Return (X, Y) of the center of cell containing provided text 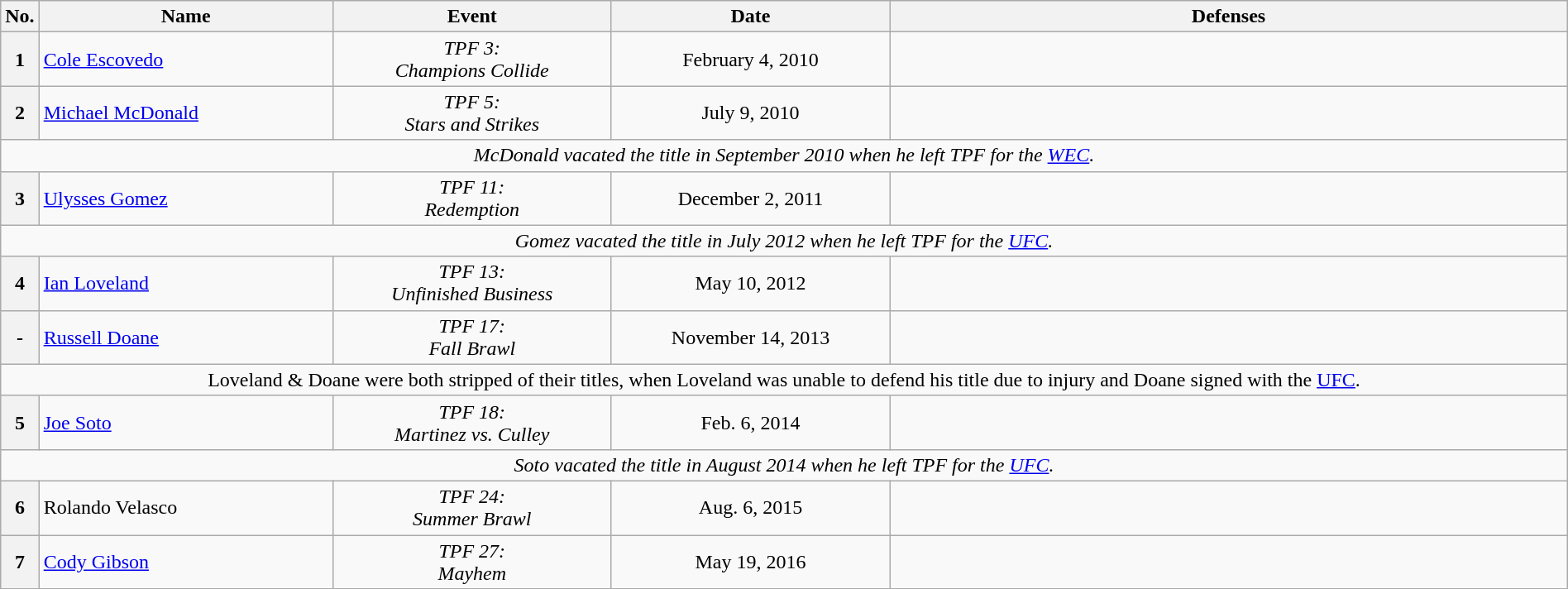
- (20, 338)
TPF 24:Summer Brawl (471, 508)
No. (20, 17)
Gomez vacated the title in July 2012 when he left TPF for the UFC. (784, 241)
TPF 13:Unfinished Business (471, 283)
5 (20, 422)
Aug. 6, 2015 (751, 508)
6 (20, 508)
Loveland & Doane were both stripped of their titles, when Loveland was unable to defend his title due to injury and Doane signed with the UFC. (784, 380)
4 (20, 283)
TPF 18:Martinez vs. Culley (471, 422)
1 (20, 60)
Cole Escovedo (185, 60)
Date (751, 17)
May 19, 2016 (751, 561)
Cody Gibson (185, 561)
Joe Soto (185, 422)
Ulysses Gomez (185, 199)
May 10, 2012 (751, 283)
Soto vacated the title in August 2014 when he left TPF for the UFC. (784, 465)
Defenses (1229, 17)
2 (20, 113)
TPF 5:Stars and Strikes (471, 113)
Michael McDonald (185, 113)
November 14, 2013 (751, 338)
February 4, 2010 (751, 60)
7 (20, 561)
TPF 27:Mayhem (471, 561)
Rolando Velasco (185, 508)
TPF 17:Fall Brawl (471, 338)
Name (185, 17)
Feb. 6, 2014 (751, 422)
TPF 11:Redemption (471, 199)
Ian Loveland (185, 283)
Russell Doane (185, 338)
3 (20, 199)
McDonald vacated the title in September 2010 when he left TPF for the WEC. (784, 156)
TPF 3:Champions Collide (471, 60)
Event (471, 17)
July 9, 2010 (751, 113)
December 2, 2011 (751, 199)
